From the cell containing the given text, extract its center point as [X, Y] coordinate. 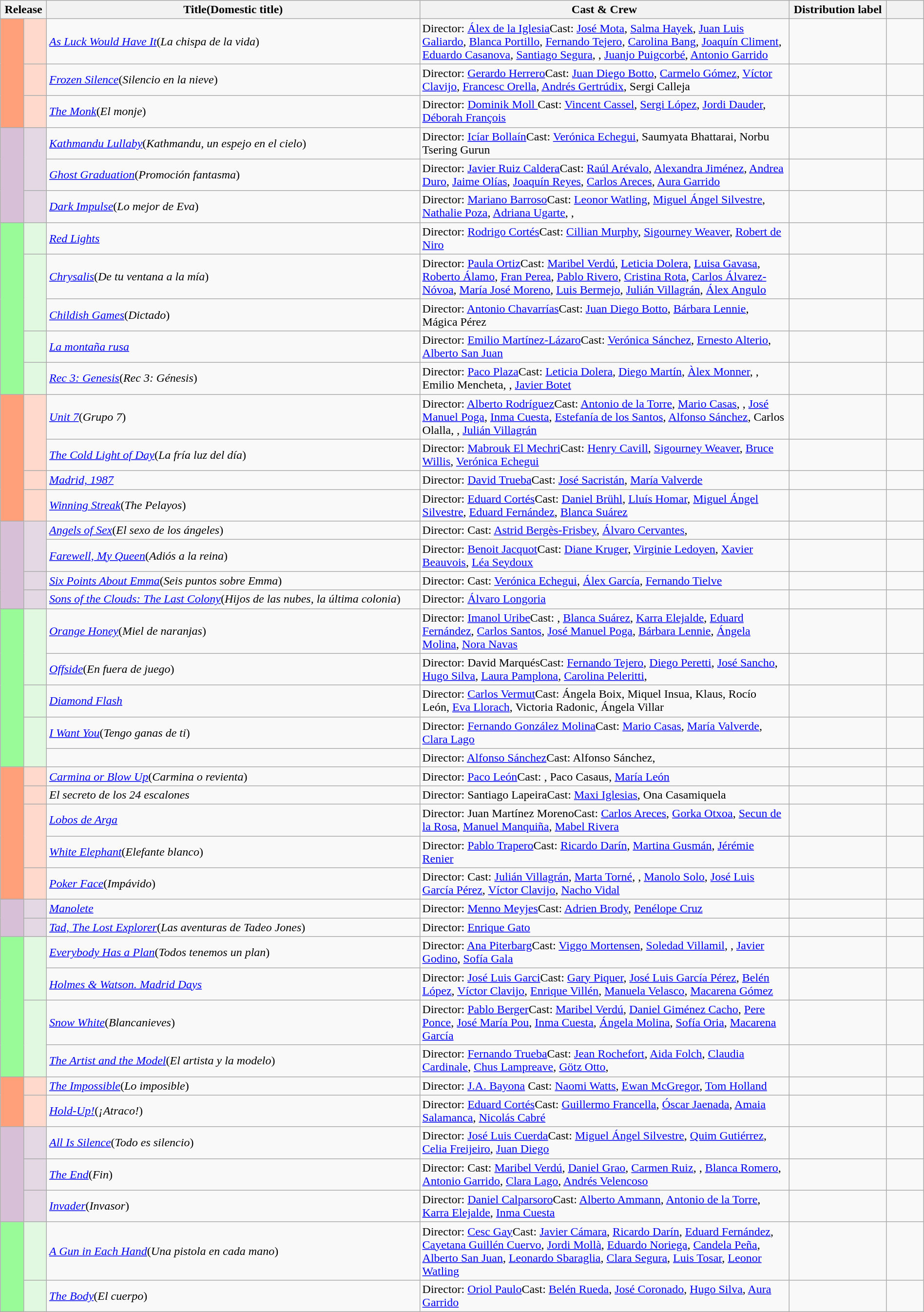
Director: David MarquésCast: Fernando Tejero, Diego Peretti, José Sancho, Hugo Silva, Laura Pamplona, Carolina Peleritti, [604, 669]
Hold-Up!(¡Atraco!) [233, 1111]
All Is Silence(Todo es silencio) [233, 1143]
Director: Menno MeyjesCast: Adrien Brody, Penélope Cruz [604, 909]
Red Lights [233, 238]
Everybody Has a Plan(Todos tenemos un plan) [233, 953]
Director: Mariano BarrosoCast: Leonor Watling, Miguel Ángel Silvestre, Nathalie Poza, Adriana Ugarte, , [604, 207]
Madrid, 1987 [233, 480]
Manolete [233, 909]
Director: Javier Ruiz CalderaCast: Raúl Arévalo, Alexandra Jiménez, Andrea Duro, Jaime Olías, Joaquín Reyes, Carlos Areces, Aura Garrido [604, 175]
Director: Juan Martínez MorenoCast: Carlos Areces, Gorka Otxoa, Secun de la Rosa, Manuel Manquiña, Mabel Rivera [604, 820]
Director: José Luis GarciCast: Gary Piquer, José Luis García Pérez, Belén López, Víctor Clavijo, Enrique Villén, Manuela Velasco, Macarena Gómez [604, 984]
The Cold Light of Day(La fría luz del día) [233, 455]
Director: Cast: Verónica Echegui, Álex García, Fernando Tielve [604, 581]
Chrysalis(De tu ventana a la mía) [233, 276]
Director: J.A. Bayona Cast: Naomi Watts, Ewan McGregor, Tom Holland [604, 1086]
Dark Impulse(Lo mejor de Eva) [233, 207]
Director: Daniel CalparsoroCast: Alberto Ammann, Antonio de la Torre, Karra Elejalde, Inma Cuesta [604, 1206]
Farewell, My Queen(Adiós a la reina) [233, 556]
Director: Cast: Astrid Bergès-Frisbey, Álvaro Cervantes, [604, 530]
Title(Domestic title) [233, 10]
A Gun in Each Hand(Una pistola en cada mano) [233, 1251]
The Impossible(Lo imposible) [233, 1086]
Rec 3: Genesis(Rec 3: Génesis) [233, 378]
Director: José Luis CuerdaCast: Miguel Ángel Silvestre, Quim Gutiérrez, Celia Freijeiro, Juan Diego [604, 1143]
Orange Honey(Miel de naranjas) [233, 631]
The Body(El cuerpo) [233, 1296]
White Elephant(Elefante blanco) [233, 851]
Director: Eduard CortésCast: Daniel Brühl, Lluís Homar, Miguel Ángel Silvestre, Eduard Fernández, Blanca Suárez [604, 505]
As Luck Would Have It(La chispa de la vida) [233, 41]
Holmes & Watson. Madrid Days [233, 984]
Distribution label [838, 10]
Director: Fernando TruebaCast: Jean Rochefort, Aida Folch, Claudia Cardinale, Chus Lampreave, Götz Otto, [604, 1061]
Director: Benoit JacquotCast: Diane Kruger, Virginie Ledoyen, Xavier Beauvois, Léa Seydoux [604, 556]
I Want You(Tengo ganas de ti) [233, 732]
Director: David TruebaCast: José Sacristán, María Valverde [604, 480]
Kathmandu Lullaby(Kathmandu, un espejo en el cielo) [233, 143]
Lobos de Arga [233, 820]
Winning Streak(The Pelayos) [233, 505]
Director: Antonio ChavarríasCast: Juan Diego Botto, Bárbara Lennie, Mágica Pérez [604, 315]
Frozen Silence(Silencio en la nieve) [233, 80]
Tad, The Lost Explorer(Las aventuras de Tadeo Jones) [233, 927]
Director: Pablo TraperoCast: Ricardo Darín, Martina Gusmán, Jérémie Renier [604, 851]
Director: Santiago LapeiraCast: Maxi Iglesias, Ona Casamiquela [604, 795]
Offside(En fuera de juego) [233, 669]
Director: Carlos VermutCast: Ángela Boix, Miquel Insua, Klaus, Rocío León, Eva Llorach, Victoria Radonic, Ángela Villar [604, 701]
Six Points About Emma(Seis puntos sobre Emma) [233, 581]
Director: Fernando González MolinaCast: Mario Casas, María Valverde, Clara Lago [604, 732]
Carmina or Blow Up(Carmina o revienta) [233, 776]
Director: Mabrouk El MechriCast: Henry Cavill, Sigourney Weaver, Bruce Willis, Verónica Echegui [604, 455]
Director: Alfonso SánchezCast: Alfonso Sánchez, [604, 758]
Director: Dominik Moll Cast: Vincent Cassel, Sergi López, Jordi Dauder, Déborah François [604, 111]
Director: Emilio Martínez-LázaroCast: Verónica Sánchez, Ernesto Alterio, Alberto San Juan [604, 346]
Snow White(Blancanieves) [233, 1022]
The Monk(El monje) [233, 111]
Director: Ana PiterbargCast: Viggo Mortensen, Soledad Villamil, , Javier Godino, Sofía Gala [604, 953]
Invader(Invasor) [233, 1206]
Director: Icíar BollaínCast: Verónica Echegui, Saumyata Bhattarai, Norbu Tsering Gurun [604, 143]
La montaña rusa [233, 346]
Ghost Graduation(Promoción fantasma) [233, 175]
Director: Gerardo HerreroCast: Juan Diego Botto, Carmelo Gómez, Víctor Clavijo, Francesc Orella, Andrés Gertrúdix, Sergi Calleja [604, 80]
El secreto de los 24 escalones [233, 795]
Director: Oriol PauloCast: Belén Rueda, José Coronado, Hugo Silva, Aura Garrido [604, 1296]
Director: Eduard CortésCast: Guillermo Francella, Óscar Jaenada, Amaia Salamanca, Nicolás Cabré [604, 1111]
Director: Paco PlazaCast: Leticia Dolera, Diego Martín, Àlex Monner, , Emilio Mencheta, , Javier Botet [604, 378]
Unit 7(Grupo 7) [233, 416]
Director: Pablo BergerCast: Maribel Verdú, Daniel Giménez Cacho, Pere Ponce, José María Pou, Inma Cuesta, Ángela Molina, Sofía Oria, Macarena García [604, 1022]
Release [23, 10]
The Artist and the Model(El artista y la modelo) [233, 1061]
Poker Face(Impávido) [233, 883]
Angels of Sex(El sexo de los ángeles) [233, 530]
The End(Fin) [233, 1174]
Director: Enrique Gato [604, 927]
Director: Álvaro Longoria [604, 599]
Diamond Flash [233, 701]
Director: Cast: Maribel Verdú, Daniel Grao, Carmen Ruiz, , Blanca Romero, Antonio Garrido, Clara Lago, Andrés Velencoso [604, 1174]
Childish Games(Dictado) [233, 315]
Director: Rodrigo CortésCast: Cillian Murphy, Sigourney Weaver, Robert de Niro [604, 238]
Sons of the Clouds: The Last Colony(Hijos de las nubes, la última colonia) [233, 599]
Cast & Crew [604, 10]
Director: Paco LeónCast: , Paco Casaus, María León [604, 776]
Director: Cast: Julián Villagrán, Marta Torné, , Manolo Solo, José Luis García Pérez, Víctor Clavijo, Nacho Vidal [604, 883]
